Pinpoint the cell where the given text exists, returning its (X, Y) midpoint coordinate. 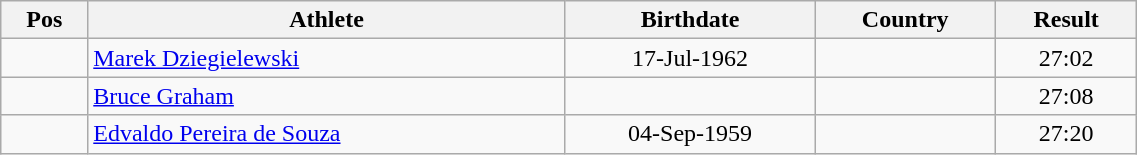
Marek Dziegielewski (326, 58)
27:02 (1066, 58)
Birthdate (690, 20)
Athlete (326, 20)
Bruce Graham (326, 96)
27:20 (1066, 134)
27:08 (1066, 96)
17-Jul-1962 (690, 58)
Pos (44, 20)
Edvaldo Pereira de Souza (326, 134)
Result (1066, 20)
04-Sep-1959 (690, 134)
Country (906, 20)
